Provide the [X, Y] coordinate of the cell's center where the given text is located.  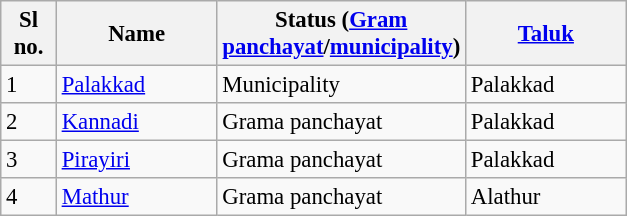
Kannadi [136, 122]
Status (Gram panchayat/municipality) [342, 34]
4 [29, 197]
Pirayiri [136, 160]
1 [29, 85]
2 [29, 122]
Taluk [546, 34]
Mathur [136, 197]
Sl no. [29, 34]
Municipality [342, 85]
Name [136, 34]
3 [29, 160]
Alathur [546, 197]
